Determine the [x, y] coordinate at the center of the cell enclosing the given text.  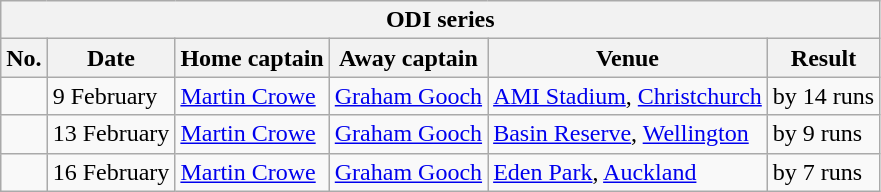
Basin Reserve, Wellington [628, 134]
Eden Park, Auckland [628, 172]
Date [111, 58]
by 7 runs [823, 172]
by 14 runs [823, 96]
16 February [111, 172]
No. [24, 58]
Result [823, 58]
13 February [111, 134]
Venue [628, 58]
AMI Stadium, Christchurch [628, 96]
ODI series [440, 20]
by 9 runs [823, 134]
Home captain [252, 58]
9 February [111, 96]
Away captain [408, 58]
